Return the (x, y) coordinate for the center point of the cell that contains the specified text.  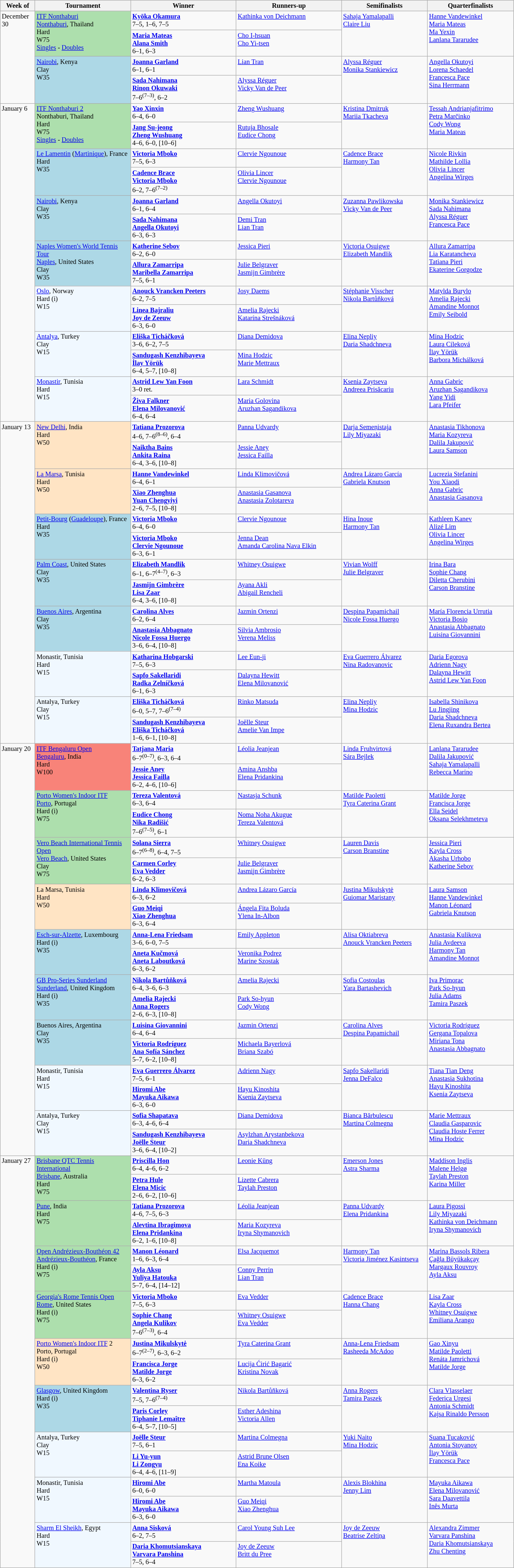
Jessie Aney Jessica Failla (289, 455)
Yao Xinxin 6–4, 6–0 (184, 113)
Park So-hyun Cody Wong (289, 1007)
Petit-Bourg (Guadeloupe), France Hard W35 (83, 536)
Valentina Ryser 7–5, 7–6(7–4) (184, 1395)
Esch-sur-Alzette, Luxembourg Hard (i) W35 (83, 952)
Sharm El Sheikh, Egypt Hard W15 (83, 1545)
Jessica Pieri Kayla Cross Akasha Urhobo Katherine Sebov (471, 861)
Asylzhan Arystanbekova Daria Shadchneva (289, 1142)
Allura Zamarripa Lia Karatancheva Tatiana Pieri Ekaterine Gorgodze (471, 263)
Eva Vedder (289, 1300)
Kathleen Kanev Alizé Lim Olivia Lincer Angelina Wirges (471, 536)
Carol Young Suh Lee (289, 1532)
Stéphanie Visscher Nikola Bartůňková (384, 308)
Mina Hodzic Laura Cíleková İlay Yörük Barbora Michálková (471, 354)
Nikola Bartůňková 6–4, 3–6, 6–3 (184, 984)
Lisa Zaar Kayla Cross Whitney Osuigwe Emiliana Arango (471, 1315)
Sahaja Yamalapalli Claire Liu (384, 34)
Joy de Zeeuw Beatrise Zeltiņa (384, 1545)
Hiromi Abe 6–0, 6–0 (184, 1487)
Amina Anshba Elena Pridankina (289, 777)
Darja Semeņistaja Lily Miyazaki (384, 445)
Leonie Küng (289, 1165)
Carolina Alves Despina Papamichail (384, 1042)
Elizabeth Mandlik 6–1, 6–7(4–7), 6–3 (184, 569)
Eva Guerrero Álvarez Nina Radovanovic (384, 674)
Linda Klimovičová 6–3, 6–2 (184, 893)
GB Pro-Series Sunderland Sunderland, United Kingdom Hard (i) W35 (83, 997)
Solana Sierra 6–7(6–8), 6–4, 7–5 (184, 847)
Olivia Lincer Clervie Ngounoue (289, 181)
Joanna Garland 6–1, 6–4 (184, 205)
Ksenia Zaytseva Andreea Prisăcariu (384, 399)
Tessah Andrianjafitrimo Petra Marčinko Cody Wong Maria Mateas (471, 126)
Victoria Mboko 6–4, 6–0 (184, 523)
Astrid Brune Olsen Ena Koike (289, 1464)
Daria Khomutsianskaya Varvara Panshina 7–5, 6–4 (184, 1554)
Amelia Rajecki (289, 984)
Panna Udvardy Elena Pridankina (384, 1223)
Sapfo Sakellaridi Radka Zelníčková 6–1, 6–3 (184, 683)
Luisina Giovannini 6–4, 6–4 (184, 1029)
Nicole Rivkin Mathilde Lollia Olivia Lincer Angelina Wirges (471, 172)
Jang Su-jeong Zheng Wushuang 4–6, 6–0, [10–6] (184, 135)
Semifinalists (384, 6)
Adrienn Nagy (289, 1075)
Eliška Ticháčková 3–6, 6–2, 7–5 (184, 341)
Joëlle Steur 7–5, 6–1 (184, 1441)
Kristina Dmitruk Mariia Tkacheva (384, 126)
Demi Tran Lian Tran (289, 228)
Tournament (83, 6)
Allura Zamarripa Maribella Zamarripa 7–5, 6–1 (184, 273)
Rinko Matsuda (289, 706)
ITF Nonthaburi 2 Nonthaburi, Thailand Hard W75 Singles - Doubles (83, 126)
Sandugash Kenzhibayeva Eliška Ticháčková 1–6, 6–1, [10–8] (184, 730)
Josy Daems (289, 295)
Emerson Jones Astra Sharma (384, 1178)
Nastasja Schunk (289, 800)
Marie Mettraux Claudia Gasparovic Claudia Hoste Ferrer Mina Hodzic (471, 1133)
Alyssa Réguer Vicky Van de Peer (289, 89)
Hanne Vandewinkel Maria Mateas Ma Yexin Lanlana Tararudee (471, 34)
Justina Mikulskytė Guiomar Maristany (384, 906)
Sandugash Kenzhibayeva Joëlle Steur 3–6, 6–4, [10–2] (184, 1142)
Brisbane QTC Tennis International Brisbane, Australia Hard W75 (83, 1178)
Guo Meiqi Xiao Zhenghua 6–3, 6–4 (184, 916)
Petra Hule Elena Micic 2–6, 6–2, [10–6] (184, 1188)
Tereza Valentová 6–3, 6–4 (184, 800)
Porto Women's Indoor ITF Porto, Portugal Hard (i) W75 (83, 814)
Joy de Zeeuw Britt du Pree (289, 1554)
Mayuka Aikawa Elena Milovanović Sara Daavettila Inês Murta (471, 1500)
Kyōka Okamura 7–5, 1–6, 7–5 (184, 20)
Quarterfinalists (471, 6)
Manon Léonard 1–6, 6–3, 6–4 (184, 1255)
Tiana Tian Deng Anastasia Sukhotina Hayu Kinoshita Ksenia Zaytseva (471, 1088)
Li Yu-yun Li Zongyu 6–4, 4–6, [11–9] (184, 1464)
Winner (184, 6)
Jessica Pieri (289, 250)
Maddison Inglis Malene Helgø Taylah Preston Karina Miller (471, 1178)
Panna Udvardy (289, 432)
Jenna Dean Amanda Carolina Nava Elkin (289, 546)
Cadence Brace Harmony Tan (384, 172)
Emily Appleton (289, 939)
Aneta Kučmová Aneta Laboutková 6–3, 6–2 (184, 961)
Lizette Cabrera Taylah Preston (289, 1188)
Maria Mateas Alana Smith 6–1, 6–3 (184, 43)
Ayana Akli Abigail Rencheli (289, 593)
Lian Tran (289, 66)
Rutuja Bhosale Eudice Chong (289, 135)
Nikola Bartůňková (289, 1395)
Sophie Chang Angela Kulikov 7–6(7–3), 6–4 (184, 1324)
Noma Noha Akugue Tereza Valentová (289, 823)
Andrea Lázaro García Gabriela Knutson (384, 491)
Priscilla Hon 6–4, 4–6, 6–2 (184, 1165)
January 20 (18, 949)
ITF Bengaluru Open Bengaluru, India Hard W100 (83, 767)
Naples Women's World Tennis TourNaples, United States Clay W35 (83, 263)
Andrea Lázaro García (289, 893)
Pune, India Hard W75 (83, 1223)
New Delhi, India Hard W50 (83, 445)
ITF Nonthaburi Nonthaburi, Thailand Hard W75 Singles - Doubles (83, 34)
Anastasia Kulikova Julia Avdeeva Harmony Tan Amandine Monnot (471, 952)
December 30 (18, 57)
Silvia Ambrosio Verena Meliss (289, 638)
Alexandra Zimmer Varvara Panshina Daria Khomutsianskaya Zhu Chenting (471, 1545)
Martina Colmegna (289, 1441)
Ayla Aksu Yuliya Hatouka 5–7, 6–4, [14–12] (184, 1278)
Whitney Osuigwe Eva Vedder (289, 1324)
January 6 (18, 262)
Živa Falkner Elena Milovanović 6–4, 6–4 (184, 408)
Runners-up (289, 6)
Anna-Lena Friedsam 3–6, 6–0, 7–5 (184, 939)
Hayu Kinoshita Ksenia Zaytseva (289, 1097)
Zuzanna Pawlikowska Vicky Van de Peer (384, 218)
Bianca Bărbulescu Martina Colmegna (384, 1133)
Anna-Lena Friedsam Rasheeda McAdoo (384, 1362)
Alexis Blokhina Jenny Lim (384, 1500)
Vivian Wolff Julie Belgraver (384, 582)
Vero Beach International Tennis Open Vero Beach, United States Clay W75 (83, 861)
Xiao Zhenghua Yuan Chengyiyi 2–6, 7–5, [10–8] (184, 501)
January 27 (18, 1362)
Cadence Brace Hanna Chang (384, 1315)
Carmen Corley Eva Vedder 6–2, 6–3 (184, 871)
Linda Klimovičová (289, 478)
Lanlana Tararudee Dalila Jakupović Sahaja Yamalapalli Rebecca Marino (471, 767)
Dalayna Hewitt Elena Milovanović (289, 683)
Martha Matoula (289, 1487)
Irina Bara Sophie Chang Diletta Cherubini Carson Branstine (471, 582)
Linda Fruhvirtová Sára Bejlek (384, 767)
Astrid Lew Yan Foon 3–0 ret. (184, 386)
Joëlle Steur Amelie Van Impe (289, 730)
Amelia Rajecki Anna Rogers 2–6, 6–3, [10–8] (184, 1007)
Paris Corley Tiphanie Lemaître 6–4, 5–7, [10–5] (184, 1419)
Jasmijn Gimbrère Lisa Zaar 6–4, 3–6, [10–8] (184, 593)
Tatjana Maria 6–7(0–7), 6–3, 6–4 (184, 753)
Alyssa Réguer Monika Stankiewicz (384, 80)
Week of (18, 6)
Sandugash Kenzhibayeva İlay Yörük 6–4, 5–7, [10–8] (184, 363)
Daria Egorova Adrienn Nagy Dalayna Hewitt Astrid Lew Yan Foon (471, 674)
Eudice Chong Nika Radišić 7–6(7–5), 6–1 (184, 823)
Zheng Wushuang (289, 113)
Sofia Shapatava 6–3, 4–6, 6–4 (184, 1120)
Lee Eun-ji (289, 661)
Mina Hodzic Marie Mettraux (289, 363)
Veronika Podrez Marine Szostak (289, 961)
Elsa Jacquemot (289, 1255)
Matilde Jorge Francisca Jorge Ella Seidel Oksana Selekhmeteva (471, 814)
Palm Coast, United States Clay W35 (83, 582)
Guo Meiqi Xiao Zhenghua (289, 1509)
Michaela Bayerlová Briana Szabó (289, 1052)
Sapfo Sakellaridi Jenna DeFalco (384, 1088)
Georgia's Rome Tennis OpenRome, United States Hard (i) W75 (83, 1315)
Conny Perrin Lian Tran (289, 1278)
Alevtina Ibragimova Elena Pridankina 6–2, 1–6, [10–8] (184, 1233)
Naiktha Bains Ankita Raina 6–4, 3–6, [10–8] (184, 455)
Monika Stankiewicz Sada Nahimana Alyssa Réguer Francesca Pace (471, 218)
January 13 (18, 582)
Cadence Brace Victoria Mboko 6–2, 7–6(7–2) (184, 181)
Suana Tucaković Antonia Stoyanov İlay Yörük Francesca Pace (471, 1454)
Ángela Fita Boluda Ylena In-Albon (289, 916)
Yuki Naito Mina Hodzic (384, 1454)
Lucrezia Stefanini You Xiaodi Anna Gabric Anastasia Gasanova (471, 491)
Maria Kozyreva Iryna Shymanovich (289, 1233)
Laura Pigossi Lily Miyazaki Kathinka von Deichmann Iryna Shymanovich (471, 1223)
Anna Sisková 6–2, 7–5 (184, 1532)
Katherine Sebov 6–2, 6–0 (184, 250)
Eliška Ticháčková 6–0, 5–7, 7–6(7–4) (184, 706)
Katharina Hobgarski 7–5, 6–3 (184, 661)
Matylda Burylo Amelia Rajecki Amandine Monnot Emily Seibold (471, 308)
Linea Bajraliu Joy de Zeeuw 6–3, 6–0 (184, 318)
Elina Nepliy Daria Shadchneva (384, 354)
Matilde Paoletti Tyra Caterina Grant (384, 814)
Oslo, Norway Hard (i) W15 (83, 308)
Anouck Vrancken Peeters 6–2, 7–5 (184, 295)
Clara Vlasselaer Federica Urgesi Antonia Schmidt Kajsa Rinaldo Persson (471, 1408)
Amelia Rajecki Katarína Strešnáková (289, 318)
Lauren Davis Carson Branstine (384, 861)
Anna Rogers Tamira Paszek (384, 1408)
Victoria Osuigwe Elizabeth Mandlik (384, 263)
Alisa Oktiabreva Anouck Vrancken Peeters (384, 952)
Le Lamentin (Martinique), France Hard W35 (83, 172)
Gao Xinyu Matilde Paoletti Renáta Jamrichová Matilde Jorge (471, 1362)
Elina Nepliy Mina Hodzic (384, 720)
Hina Inoue Harmony Tan (384, 536)
Victoria Mboko Clervie Ngounoue 6–3, 6–1 (184, 546)
Porto Women's Indoor ITF 2 Porto, Portugal Hard (i) W50 (83, 1362)
Isabella Shinikova Lu Jingjing Daria Shadchneva Elena Ruxandra Bertea (471, 720)
Victoria Rodríguez Ana Sofía Sánchez 5–7, 6–2, [10–8] (184, 1052)
Anastasia Tikhonova Maria Kozyreva Dalila Jakupović Laura Samson (471, 445)
Justina Mikulskytė 6–7(2–7), 6–3, 6–2 (184, 1349)
Francisca Jorge Matilde Jorge 6–3, 6–2 (184, 1372)
Tyra Caterina Grant (289, 1349)
Sada Nahimana Rinon Okuwaki 7–6(7–3), 6–2 (184, 89)
Tatiana Prozorova 4–6, 7–5, 6–3 (184, 1210)
Anastasia Gasanova Anastasia Zolotareva (289, 501)
Angella Okutoyi (289, 205)
Iva Primorac Park So-hyun Julia Adams Tamira Paszek (471, 997)
Despina Papamichail Nicole Fossa Huergo (384, 628)
Esther Adeshina Victoria Allen (289, 1419)
Laura Samson Hanne Vandewinkel Manon Léonard Gabriela Knutson (471, 906)
Sada Nahimana Angella Okutoyi 6–3, 6–3 (184, 228)
Anastasia Abbagnato Nicole Fossa Huergo 3–6, 6–4, [10–8] (184, 638)
Victoria Rodríguez Gergana Topalova Miriana Tona Anastasia Abbagnato (471, 1042)
Kathinka von Deichmann (289, 20)
Harmony Tan Victoria Jiménez Kasintseva (384, 1269)
Carolina Alves 6–2, 6–4 (184, 615)
Maria Golovina Aruzhan Sagandikova (289, 408)
Angella Okutoyi Lorena Schaedel Francesca Pace Sina Herrmann (471, 80)
Anna Gabric Aruzhan Sagandikova Yang Yidi Lara Pfeifer (471, 399)
Tatiana Prozorova 4–6, 7–6(8–6), 6–4 (184, 432)
Eva Guerrero Álvarez 7–5, 6–1 (184, 1075)
María Florencia Urrutia Victoria Bosio Anastasia Abbagnato Luisina Giovannini (471, 628)
Sofia Costoulas Yara Bartashevich (384, 997)
Cho I-hsuan Cho Yi-tsen (289, 43)
Open Andrézieux-Bouthéon 42Andrézieux-Bouthéon, France Hard (i) W75 (83, 1269)
Hanne Vandewinkel 6–4, 6–1 (184, 478)
Lucija Ćirić Bagarić Kristina Novak (289, 1372)
Jessie Aney Jessica Failla 6–2, 4–6, [10–6] (184, 777)
Glasgow, United Kingdom Hard (i) W35 (83, 1408)
Lara Schmidt (289, 386)
Marina Bassols Ribera Çağla Büyükakçay Margaux Rouvroy Ayla Aksu (471, 1269)
Joanna Garland 6–1, 6–1 (184, 66)
